Search for the cell housing the specified text and yield its (x, y) center coordinate. 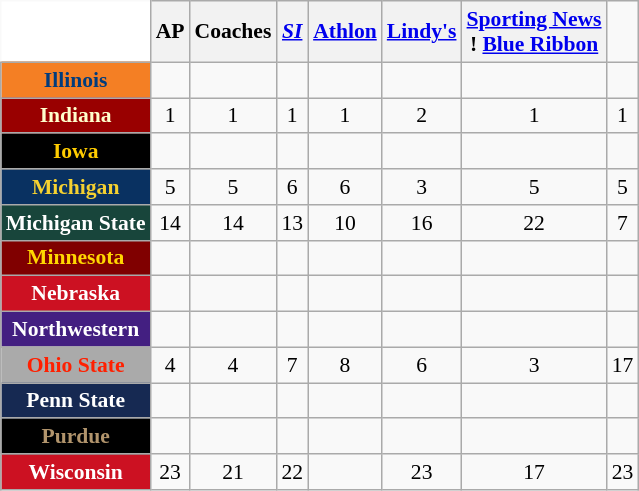
Purdue (76, 437)
Wisconsin (76, 472)
Indiana (76, 116)
13 (292, 223)
21 (232, 472)
Lindy's (422, 32)
Penn State (76, 401)
Athlon (345, 32)
Michigan (76, 187)
Northwestern (76, 330)
Iowa (76, 152)
Michigan State (76, 223)
Sporting News! Blue Ribbon (534, 32)
Nebraska (76, 294)
16 (422, 223)
AP (170, 32)
8 (345, 365)
Minnesota (76, 258)
Ohio State (76, 365)
Coaches (232, 32)
10 (345, 223)
SI (292, 32)
Illinois (76, 80)
2 (422, 116)
